Capture the cell that displays the provided text and extract its [x, y] central coordinate. 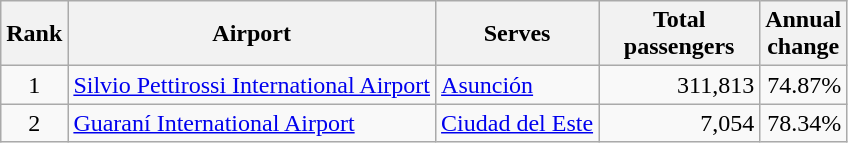
Asunción [518, 85]
Annualchange [804, 34]
Totalpassengers [680, 34]
Guaraní International Airport [252, 123]
Serves [518, 34]
311,813 [680, 85]
Ciudad del Este [518, 123]
1 [34, 85]
Silvio Pettirossi International Airport [252, 85]
7,054 [680, 123]
74.87% [804, 85]
Airport [252, 34]
Rank [34, 34]
2 [34, 123]
78.34% [804, 123]
